Scan for the cell matching the given text and deliver its (X, Y) coordinate at center. 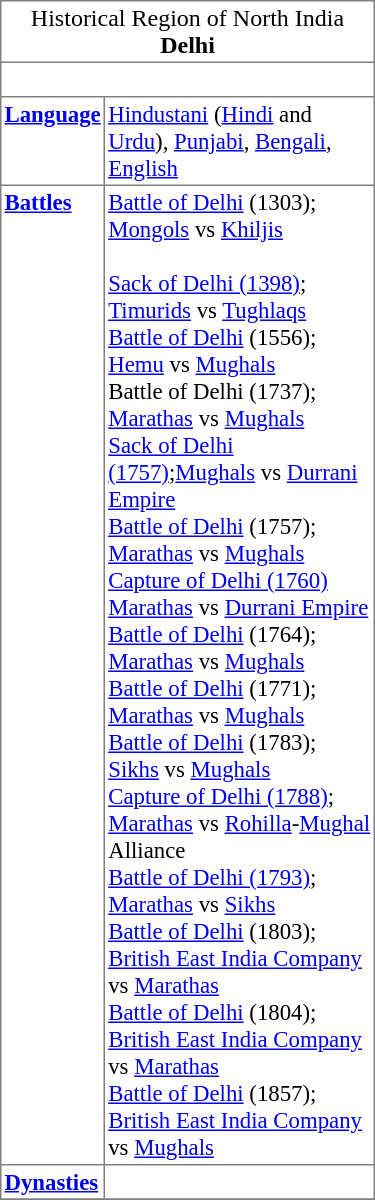
Language (53, 141)
Historical Region of North IndiaDelhi (188, 32)
Dynasties (53, 1182)
Battles (53, 675)
Hindustani (Hindi and Urdu), Punjabi, Bengali, English (239, 141)
